Search for the cell housing the specified text and yield its [X, Y] center coordinate. 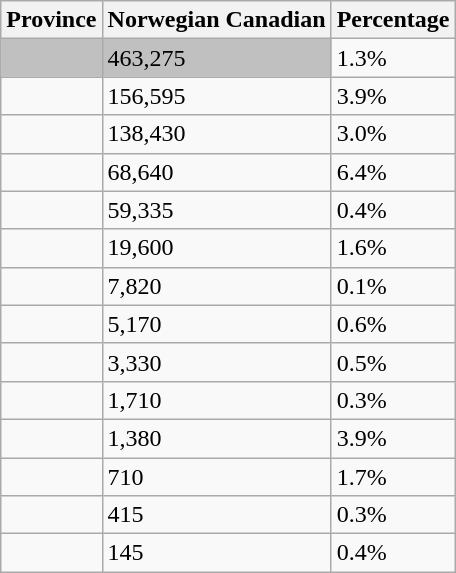
19,600 [216, 248]
7,820 [216, 286]
156,595 [216, 96]
1,380 [216, 438]
463,275 [216, 58]
Province [52, 20]
68,640 [216, 172]
5,170 [216, 324]
1.6% [393, 248]
1.3% [393, 58]
3,330 [216, 362]
0.6% [393, 324]
0.1% [393, 286]
3.0% [393, 134]
710 [216, 477]
Percentage [393, 20]
59,335 [216, 210]
1,710 [216, 400]
138,430 [216, 134]
6.4% [393, 172]
Norwegian Canadian [216, 20]
415 [216, 515]
1.7% [393, 477]
0.5% [393, 362]
145 [216, 553]
